Scan for the cell matching the given text and deliver its [X, Y] coordinate at center. 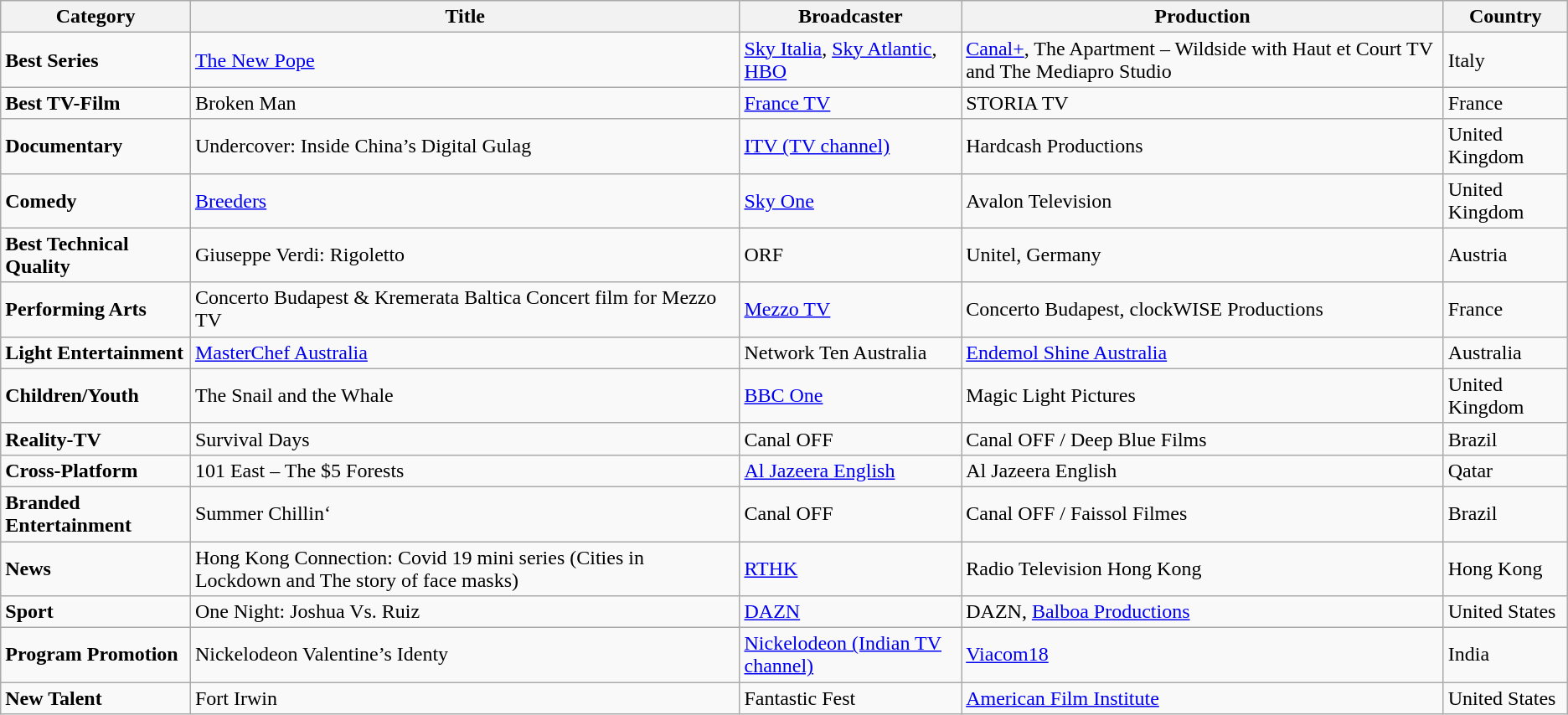
Unitel, Germany [1203, 255]
Program Promotion [95, 655]
Hong Kong [1505, 568]
Summer Chillin‘ [465, 514]
Breeders [465, 201]
The Snail and the Whale [465, 395]
Undercover: Inside China’s Digital Gulag [465, 146]
Radio Television Hong Kong [1203, 568]
Sport [95, 612]
Reality-TV [95, 439]
Concerto Budapest & Kremerata Baltica Concert film for Mezzo TV [465, 310]
The New Pope [465, 60]
Giuseppe Verdi: Rigoletto [465, 255]
One Night: Joshua Vs. Ruiz [465, 612]
ORF [851, 255]
RTHK [851, 568]
Italy [1505, 60]
News [95, 568]
Canal OFF / Deep Blue Films [1203, 439]
Category [95, 17]
Sky One [851, 201]
Concerto Budapest, clockWISE Productions [1203, 310]
Sky Italia, Sky Atlantic, HBO [851, 60]
Children/Youth [95, 395]
Performing Arts [95, 310]
Canal+, The Apartment – Wildside with Haut et Court TV and The Mediapro Studio [1203, 60]
American Film Institute [1203, 698]
STORIA TV [1203, 103]
Comedy [95, 201]
101 East – The $5 Forests [465, 471]
Magic Light Pictures [1203, 395]
Nickelodeon (Indian TV channel) [851, 655]
Best Technical Quality [95, 255]
Fantastic Fest [851, 698]
DAZN, Balboa Productions [1203, 612]
Broken Man [465, 103]
Country [1505, 17]
France TV [851, 103]
Cross-Platform [95, 471]
Endemol Shine Australia [1203, 352]
Best Series [95, 60]
Mezzo TV [851, 310]
Avalon Television [1203, 201]
Network Ten Australia [851, 352]
India [1505, 655]
New Talent [95, 698]
MasterChef Australia [465, 352]
Austria [1505, 255]
Survival Days [465, 439]
Branded Entertainment [95, 514]
Australia [1505, 352]
BBC One [851, 395]
Production [1203, 17]
Fort Irwin [465, 698]
Nickelodeon Valentine’s Identy [465, 655]
Light Entertainment [95, 352]
Hardcash Productions [1203, 146]
ITV (TV channel) [851, 146]
Broadcaster [851, 17]
Viacom18 [1203, 655]
Hong Kong Connection: Covid 19 mini series (Cities in Lockdown and The story of face masks) [465, 568]
Documentary [95, 146]
Best TV-Film [95, 103]
Title [465, 17]
Canal OFF / Faissol Filmes [1203, 514]
Qatar [1505, 471]
DAZN [851, 612]
